Extract the [x, y] coordinate from the center of the cell holding the provided text.  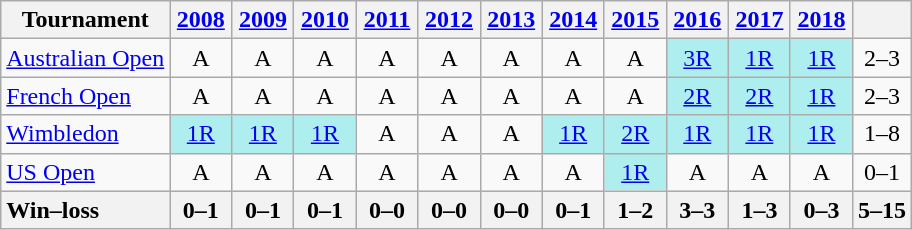
5–15 [882, 210]
Wimbledon [86, 134]
2012 [449, 20]
Win–loss [86, 210]
2018 [821, 20]
2017 [759, 20]
2010 [325, 20]
Tournament [86, 20]
2015 [635, 20]
US Open [86, 172]
2016 [697, 20]
2009 [263, 20]
French Open [86, 96]
2013 [511, 20]
3R [697, 58]
2014 [573, 20]
1–2 [635, 210]
0–3 [821, 210]
Australian Open [86, 58]
1–3 [759, 210]
2011 [387, 20]
2008 [201, 20]
1–8 [882, 134]
3–3 [697, 210]
